Identify which cell holds the provided text, then report its (x, y) central coordinate. 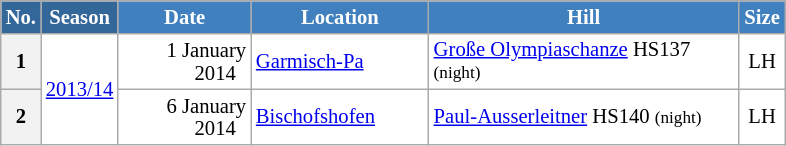
Season (80, 16)
Große Olympiaschanze HS137 (night) (584, 61)
1 (21, 61)
1 January 2014 (184, 61)
Garmisch-Pa (340, 61)
6 January 2014 (184, 116)
2 (21, 116)
Bischofshofen (340, 116)
2013/14 (80, 88)
No. (21, 16)
Date (184, 16)
Size (762, 16)
Location (340, 16)
Paul-Ausserleitner HS140 (night) (584, 116)
Hill (584, 16)
